Extract the [x, y] coordinate from the center of the cell holding the provided text.  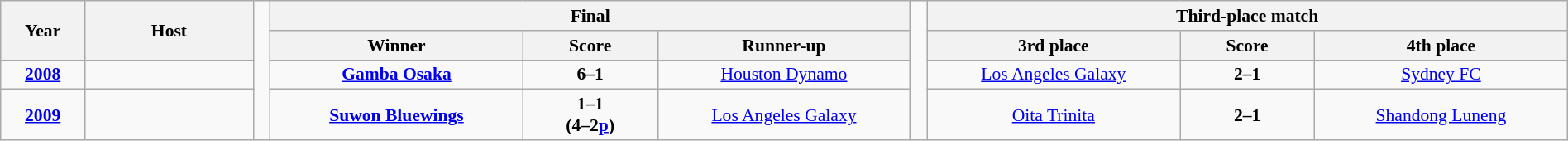
1–1(4–2p) [590, 114]
Winner [397, 46]
Host [170, 30]
6–1 [590, 75]
Shandong Luneng [1441, 114]
Houston Dynamo [784, 75]
2009 [43, 114]
Gamba Osaka [397, 75]
Year [43, 30]
Runner-up [784, 46]
Third-place match [1247, 16]
4th place [1441, 46]
Suwon Bluewings [397, 114]
3rd place [1054, 46]
Sydney FC [1441, 75]
Oita Trinita [1054, 114]
Final [590, 16]
2008 [43, 75]
